Search for the cell housing the specified text and yield its [x, y] center coordinate. 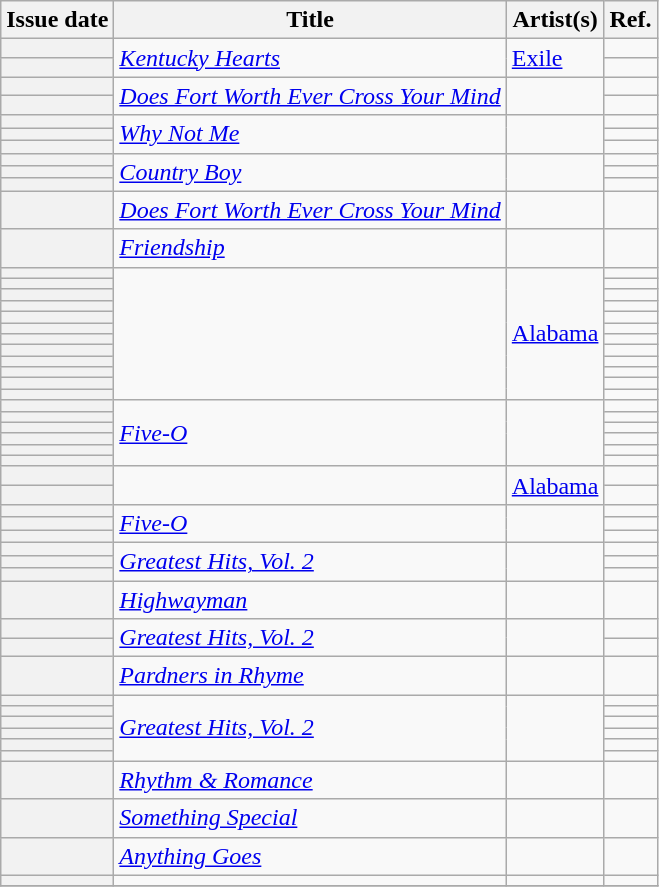
Friendship [310, 248]
Pardners in Rhyme [310, 676]
Title [310, 20]
Ref. [630, 20]
Something Special [310, 818]
Why Not Me [310, 134]
Highwayman [310, 599]
Rhythm & Romance [310, 780]
Country Boy [310, 172]
Exile [555, 58]
Issue date [58, 20]
Anything Goes [310, 856]
Artist(s) [555, 20]
Kentucky Hearts [310, 58]
